Extract the (X, Y) coordinate from the center of the cell holding the provided text.  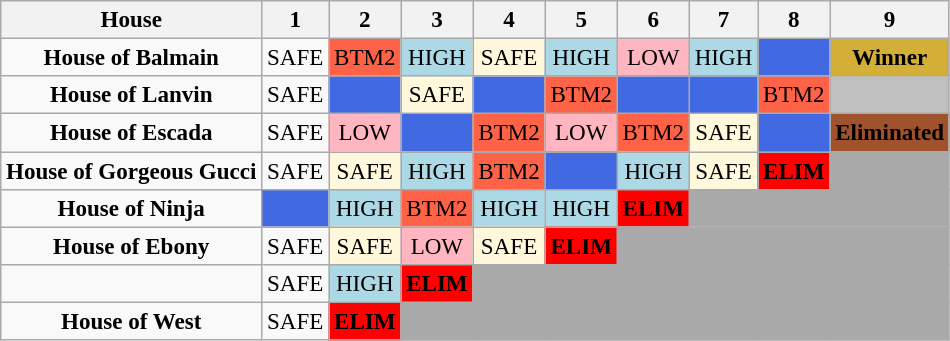
2 (365, 20)
7 (723, 20)
Eliminated (890, 133)
4 (509, 20)
House of Gorgeous Gucci (132, 171)
9 (890, 20)
House of Ninja (132, 209)
6 (653, 20)
1 (296, 20)
House of Escada (132, 133)
House of Balmain (132, 58)
House of West (132, 322)
5 (581, 20)
Winner (890, 58)
House of Lanvin (132, 95)
House (132, 20)
3 (437, 20)
8 (794, 20)
House of Ebony (132, 246)
